Return the [x, y] coordinate for the center point of the cell that contains the specified text.  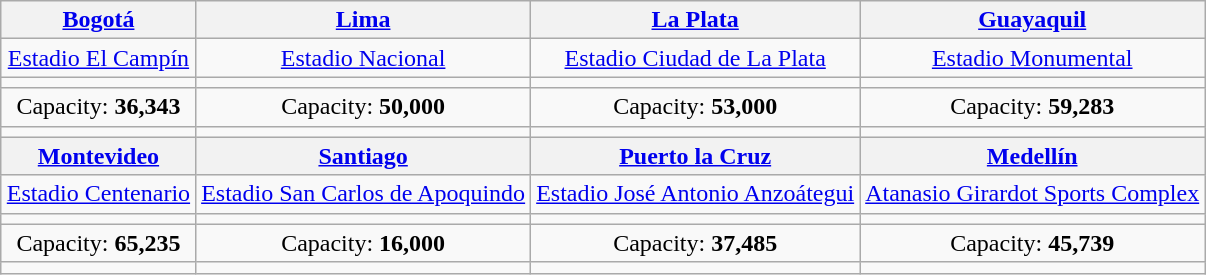
Capacity: 45,739 [1032, 243]
Medellín [1032, 156]
Capacity: 65,235 [98, 243]
Capacity: 59,283 [1032, 107]
Estadio Centenario [98, 194]
Atanasio Girardot Sports Complex [1032, 194]
Estadio El Campín [98, 58]
Capacity: 53,000 [696, 107]
La Plata [696, 20]
Santiago [364, 156]
Estadio Nacional [364, 58]
Capacity: 16,000 [364, 243]
Capacity: 37,485 [696, 243]
Estadio Monumental [1032, 58]
Estadio Ciudad de La Plata [696, 58]
Capacity: 36,343 [98, 107]
Estadio José Antonio Anzoátegui [696, 194]
Guayaquil [1032, 20]
Lima [364, 20]
Capacity: 50,000 [364, 107]
Puerto la Cruz [696, 156]
Montevideo [98, 156]
Estadio San Carlos de Apoquindo [364, 194]
Bogotá [98, 20]
